Return the (X, Y) coordinate for the center point of the cell that contains the specified text.  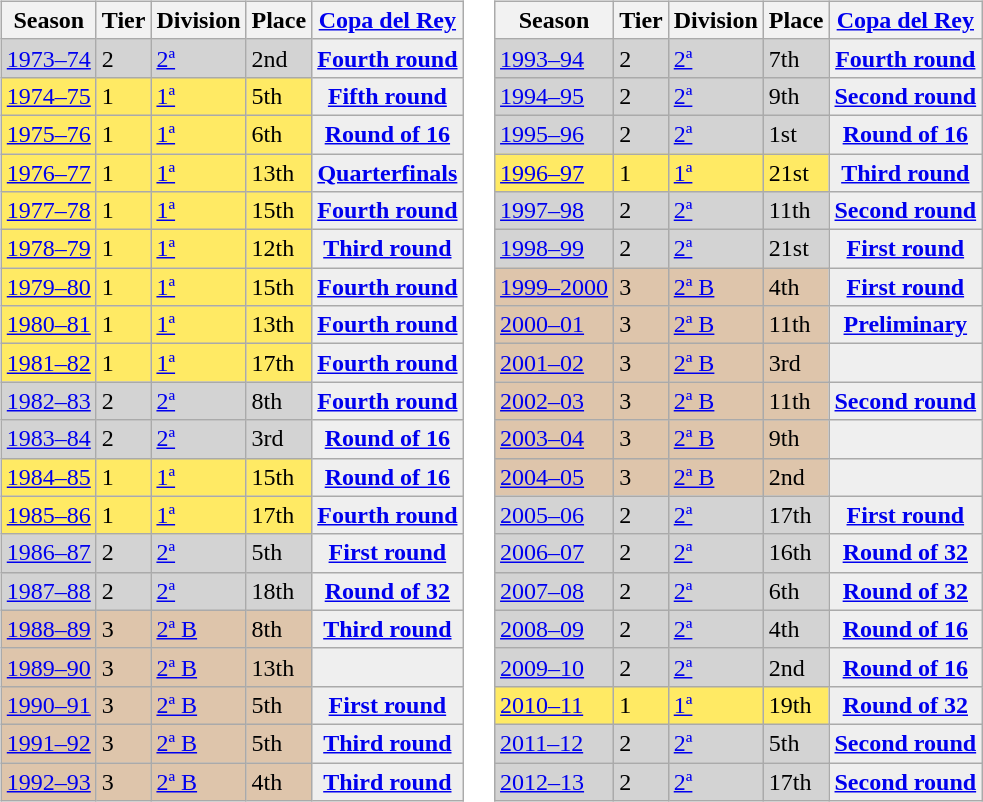
19th (796, 705)
Preliminary (906, 325)
2009–10 (554, 667)
1984–85 (48, 477)
Quarterfinals (388, 173)
2010–11 (554, 705)
1981–82 (48, 363)
1973–74 (48, 58)
Fifth round (388, 96)
1986–87 (48, 553)
1996–97 (554, 173)
1983–84 (48, 439)
2008–09 (554, 629)
2000–01 (554, 325)
1979–80 (48, 287)
1975–76 (48, 134)
2007–08 (554, 591)
1994–95 (554, 96)
12th (279, 249)
2003–04 (554, 439)
1985–86 (48, 515)
2005–06 (554, 515)
18th (279, 591)
1992–93 (48, 781)
2012–13 (554, 781)
2011–12 (554, 743)
1980–81 (48, 325)
1978–79 (48, 249)
2006–07 (554, 553)
1976–77 (48, 173)
2002–03 (554, 401)
1988–89 (48, 629)
1990–91 (48, 705)
1998–99 (554, 249)
7th (796, 58)
1991–92 (48, 743)
2001–02 (554, 363)
1974–75 (48, 96)
1987–88 (48, 591)
1997–98 (554, 211)
1977–78 (48, 211)
1993–94 (554, 58)
1995–96 (554, 134)
1st (796, 134)
1999–2000 (554, 287)
16th (796, 553)
2004–05 (554, 477)
1989–90 (48, 667)
1982–83 (48, 401)
